Provide the (x, y) coordinate of the cell's center where the given text is located.  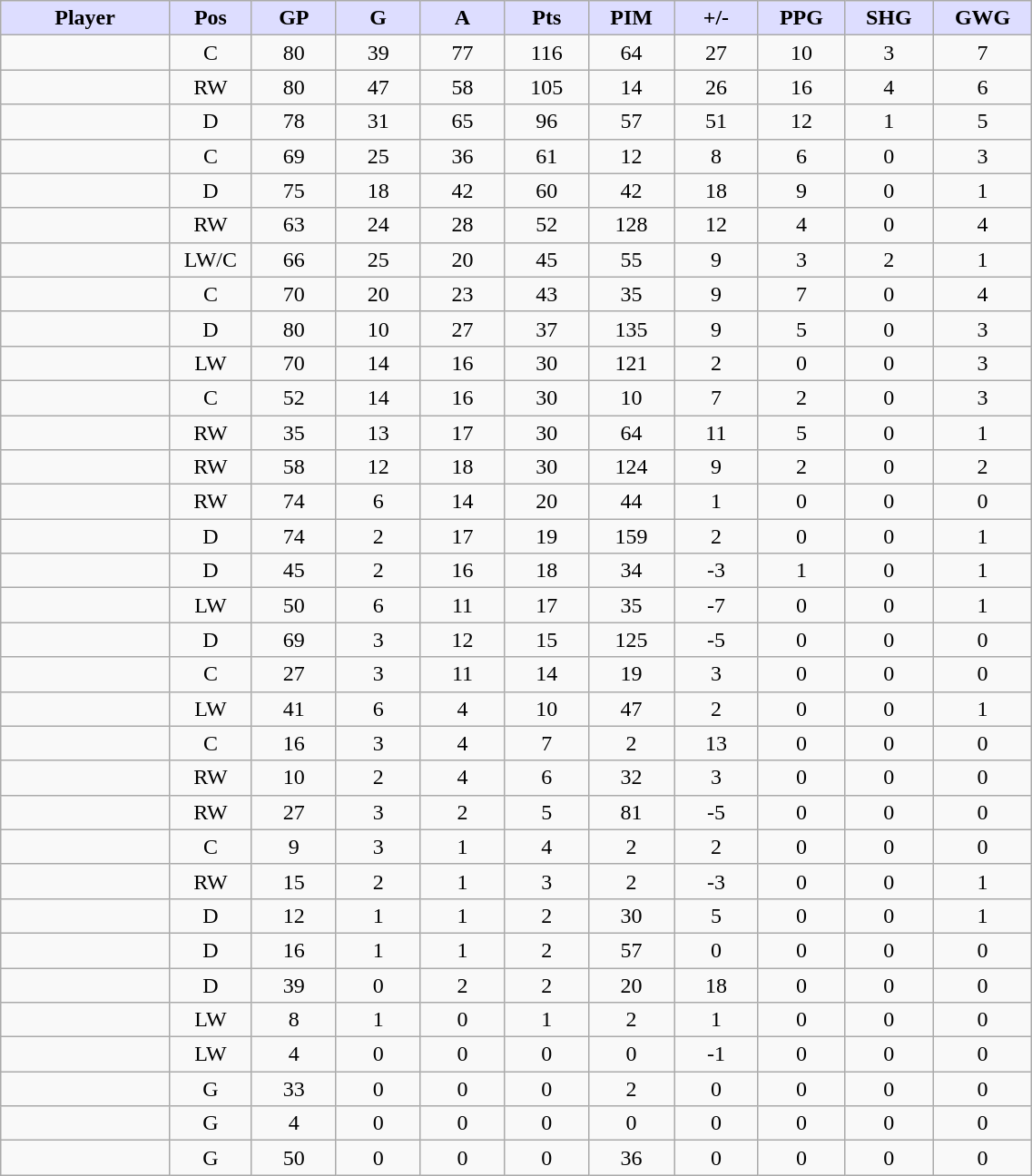
159 (632, 536)
28 (463, 225)
31 (378, 122)
-1 (715, 1054)
LW/C (211, 260)
-7 (715, 605)
51 (715, 122)
135 (632, 328)
105 (546, 87)
121 (632, 363)
33 (294, 1089)
44 (632, 502)
PPG (801, 18)
+/- (715, 18)
124 (632, 467)
26 (715, 87)
A (463, 18)
Pts (546, 18)
Player (85, 18)
23 (463, 294)
125 (632, 640)
PIM (632, 18)
96 (546, 122)
128 (632, 225)
61 (546, 156)
116 (546, 53)
GWG (982, 18)
66 (294, 260)
63 (294, 225)
77 (463, 53)
78 (294, 122)
41 (294, 709)
60 (546, 191)
81 (632, 812)
55 (632, 260)
32 (632, 778)
37 (546, 328)
75 (294, 191)
GP (294, 18)
24 (378, 225)
65 (463, 122)
SHG (889, 18)
43 (546, 294)
34 (632, 571)
Pos (211, 18)
